Detect which cell encompasses the target text, then output its (X, Y) center coordinate. 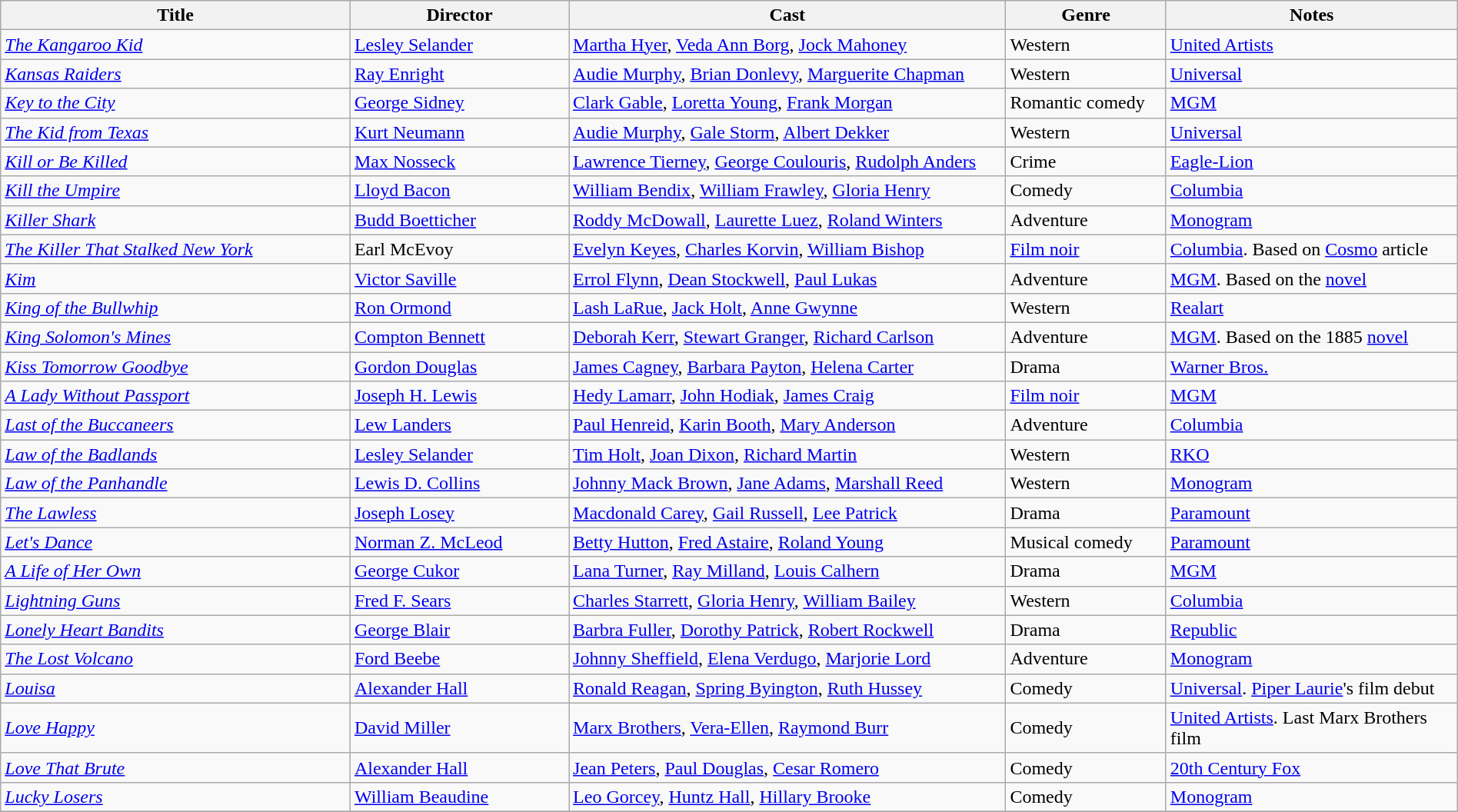
Evelyn Keyes, Charles Korvin, William Bishop (787, 249)
Republic (1312, 630)
Macdonald Carey, Gail Russell, Lee Patrick (787, 513)
William Bendix, William Frawley, Gloria Henry (787, 191)
Hedy Lamarr, John Hodiak, James Craig (787, 396)
William Beaudine (459, 797)
Title (175, 15)
Paul Henreid, Karin Booth, Mary Anderson (787, 425)
Key to the City (175, 103)
Clark Gable, Loretta Young, Frank Morgan (787, 103)
George Cukor (459, 571)
Universal. Piper Laurie's film debut (1312, 688)
Last of the Buccaneers (175, 425)
Audie Murphy, Brian Donlevy, Marguerite Chapman (787, 74)
Killer Shark (175, 220)
Notes (1312, 15)
Gordon Douglas (459, 367)
A Lady Without Passport (175, 396)
Leo Gorcey, Huntz Hall, Hillary Brooke (787, 797)
MGM. Based on the 1885 novel (1312, 337)
Fred F. Sears (459, 601)
Compton Bennett (459, 337)
Cast (787, 15)
The Killer That Stalked New York (175, 249)
MGM. Based on the novel (1312, 278)
The Lawless (175, 513)
Lonely Heart Bandits (175, 630)
Lewis D. Collins (459, 484)
Law of the Panhandle (175, 484)
Louisa (175, 688)
Lloyd Bacon (459, 191)
Lew Landers (459, 425)
Roddy McDowall, Laurette Luez, Roland Winters (787, 220)
Kansas Raiders (175, 74)
Johnny Mack Brown, Jane Adams, Marshall Reed (787, 484)
Betty Hutton, Fred Astaire, Roland Young (787, 542)
Lawrence Tierney, George Coulouris, Rudolph Anders (787, 161)
King Solomon's Mines (175, 337)
Law of the Badlands (175, 454)
Musical comedy (1086, 542)
Genre (1086, 15)
Lightning Guns (175, 601)
Kill the Umpire (175, 191)
Barbra Fuller, Dorothy Patrick, Robert Rockwell (787, 630)
David Miller (459, 727)
The Kid from Texas (175, 132)
Kiss Tomorrow Goodbye (175, 367)
Love Happy (175, 727)
Ronald Reagan, Spring Byington, Ruth Hussey (787, 688)
Norman Z. McLeod (459, 542)
Errol Flynn, Dean Stockwell, Paul Lukas (787, 278)
Tim Holt, Joan Dixon, Richard Martin (787, 454)
Deborah Kerr, Stewart Granger, Richard Carlson (787, 337)
Max Nosseck (459, 161)
Martha Hyer, Veda Ann Borg, Jock Mahoney (787, 45)
Audie Murphy, Gale Storm, Albert Dekker (787, 132)
Charles Starrett, Gloria Henry, William Bailey (787, 601)
Lucky Losers (175, 797)
Joseph H. Lewis (459, 396)
The Kangaroo Kid (175, 45)
Lana Turner, Ray Milland, Louis Calhern (787, 571)
Ford Beebe (459, 659)
A Life of Her Own (175, 571)
Ray Enright (459, 74)
Jean Peters, Paul Douglas, Cesar Romero (787, 767)
Joseph Losey (459, 513)
Kill or Be Killed (175, 161)
King of the Bullwhip (175, 308)
Let's Dance (175, 542)
George Sidney (459, 103)
Love That Brute (175, 767)
Ron Ormond (459, 308)
Lash LaRue, Jack Holt, Anne Gwynne (787, 308)
Victor Saville (459, 278)
United Artists. Last Marx Brothers film (1312, 727)
Romantic comedy (1086, 103)
Eagle-Lion (1312, 161)
Marx Brothers, Vera-Ellen, Raymond Burr (787, 727)
Warner Bros. (1312, 367)
Columbia. Based on Cosmo article (1312, 249)
Budd Boetticher (459, 220)
RKO (1312, 454)
James Cagney, Barbara Payton, Helena Carter (787, 367)
20th Century Fox (1312, 767)
Kim (175, 278)
Johnny Sheffield, Elena Verdugo, Marjorie Lord (787, 659)
Realart (1312, 308)
United Artists (1312, 45)
Kurt Neumann (459, 132)
The Lost Volcano (175, 659)
Earl McEvoy (459, 249)
George Blair (459, 630)
Director (459, 15)
Crime (1086, 161)
